Scan for the cell matching the given text and deliver its (X, Y) coordinate at center. 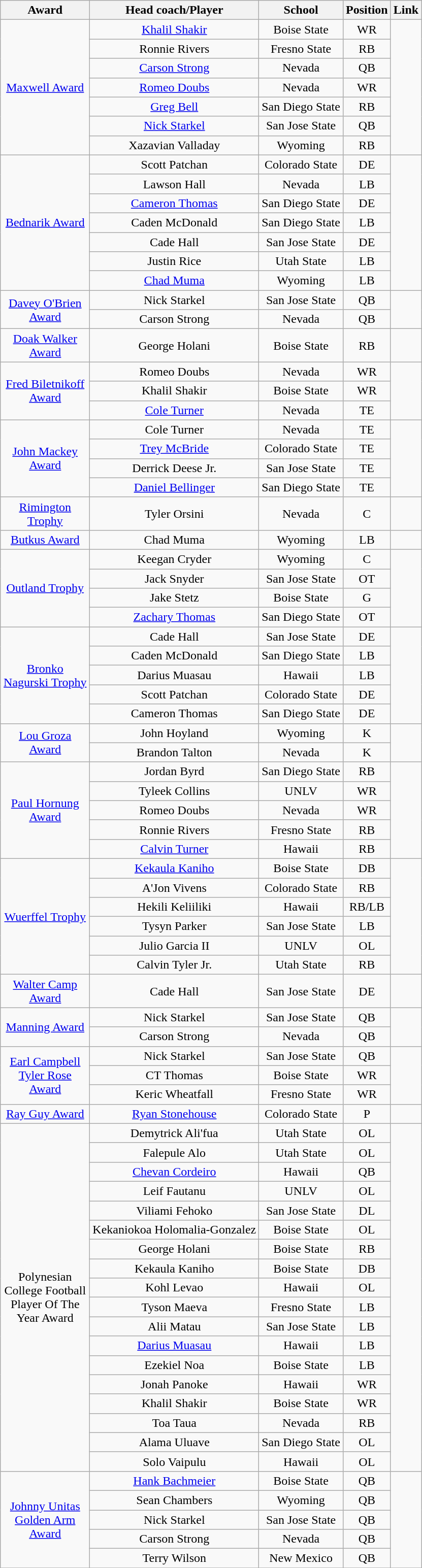
Tyler Orsini (175, 514)
John Hoyland (175, 733)
Toa Taua (175, 1423)
Daniel Bellinger (175, 487)
Rimington Trophy (45, 514)
Greg Bell (175, 107)
Chevan Cordeiro (175, 1172)
Doak Walker Award (45, 345)
Jonah Panoke (175, 1384)
Tyson Maeva (175, 1307)
John Mackey Award (45, 458)
Lou Groza Award (45, 743)
Alama Uluave (175, 1442)
G (367, 598)
CT Thomas (175, 1075)
Position (367, 10)
Keegan Cryder (175, 559)
Justin Rice (175, 261)
Alii Matau (175, 1326)
Keric Wheatfall (175, 1094)
Derrick Deese Jr. (175, 468)
Ezekiel Noa (175, 1365)
Polynesian College Football Player Of The Year Award (45, 1297)
Earl Campbell Tyler Rose Award (45, 1075)
Johnny Unitas Golden Arm Award (45, 1519)
Solo Vaipulu (175, 1461)
Jack Snyder (175, 578)
Ray Guy Award (45, 1114)
A'Jon Vivens (175, 888)
Manning Award (45, 1027)
DL (367, 1211)
Trey McBride (175, 449)
School (301, 10)
RB/LB (367, 907)
Head coach/Player (175, 10)
Viliami Fehoko (175, 1211)
Link (406, 10)
Calvin Turner (175, 849)
Hank Bachmeier (175, 1481)
Walter Camp Award (45, 991)
Bednarik Award (45, 222)
Jordan Byrd (175, 772)
Wuerffel Trophy (45, 916)
Ryan Stonehouse (175, 1114)
New Mexico (301, 1558)
Kohl Levao (175, 1288)
Falepule Alo (175, 1152)
Sean Chambers (175, 1500)
Terry Wilson (175, 1558)
Butkus Award (45, 540)
Maxwell Award (45, 87)
Award (45, 10)
Demytrick Ali'fua (175, 1133)
Outland Trophy (45, 588)
Tysyn Parker (175, 926)
Leif Fautanu (175, 1191)
Lawson Hall (175, 184)
Jake Stetz (175, 598)
Kekaniokoa Holomalia-Gonzalez (175, 1230)
Davey O'Brien Award (45, 310)
Paul Hornung Award (45, 810)
Bronko Nagurski Trophy (45, 675)
Xazavian Valladay (175, 145)
Zachary Thomas (175, 617)
Hekili Keliiliki (175, 907)
Fred Biletnikoff Award (45, 391)
Julio Garcia II (175, 946)
Calvin Tyler Jr. (175, 965)
P (367, 1114)
Brandon Talton (175, 752)
Tyleek Collins (175, 791)
